Scan for the cell matching the given text and deliver its [x, y] coordinate at center. 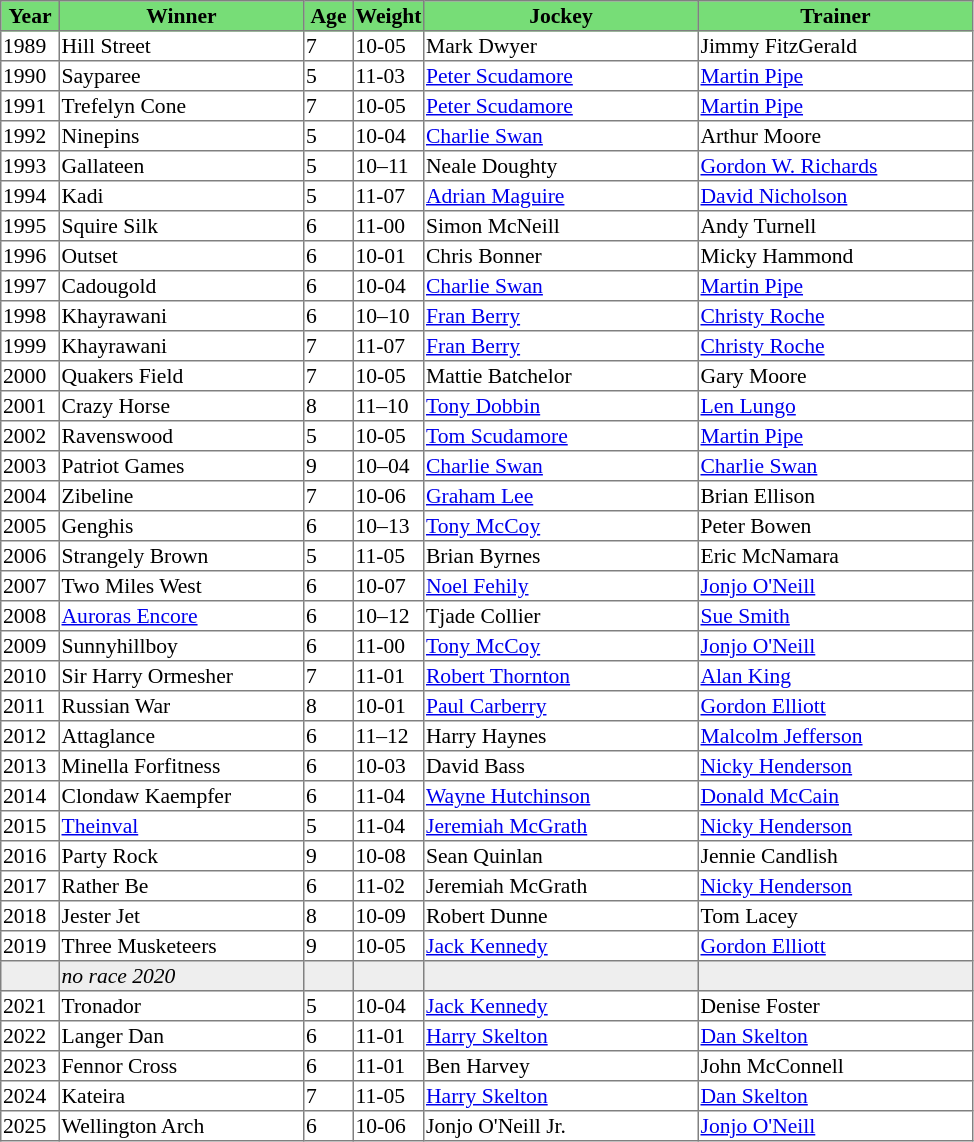
Sayparee [181, 76]
2016 [30, 856]
2005 [30, 526]
Wayne Hutchinson [561, 796]
Zibeline [181, 496]
2011 [30, 706]
Age [329, 16]
2013 [30, 766]
Alan King [835, 676]
Genghis [181, 526]
Tronador [181, 1006]
Len Lungo [835, 406]
2003 [30, 466]
10–12 [388, 616]
11-03 [388, 76]
2000 [30, 376]
Russian War [181, 706]
10–13 [388, 526]
Fennor Cross [181, 1066]
Donald McCain [835, 796]
10-03 [388, 766]
Auroras Encore [181, 616]
Gordon W. Richards [835, 166]
Malcolm Jefferson [835, 736]
10-07 [388, 586]
Patriot Games [181, 466]
Tom Lacey [835, 916]
John McConnell [835, 1066]
Year [30, 16]
2010 [30, 676]
1999 [30, 346]
Trainer [835, 16]
1989 [30, 46]
Graham Lee [561, 496]
Hill Street [181, 46]
1990 [30, 76]
2009 [30, 646]
Peter Bowen [835, 526]
2019 [30, 946]
10-08 [388, 856]
2025 [30, 1126]
Jockey [561, 16]
Kateira [181, 1096]
Wellington Arch [181, 1126]
11–12 [388, 736]
2008 [30, 616]
2001 [30, 406]
2024 [30, 1096]
Jonjo O'Neill Jr. [561, 1126]
Tom Scudamore [561, 436]
1991 [30, 106]
Denise Foster [835, 1006]
1993 [30, 166]
Noel Fehily [561, 586]
Tjade Collier [561, 616]
David Nicholson [835, 196]
Langer Dan [181, 1036]
Crazy Horse [181, 406]
Sue Smith [835, 616]
Theinval [181, 826]
Ninepins [181, 136]
Rather Be [181, 886]
Trefelyn Cone [181, 106]
Ben Harvey [561, 1066]
2012 [30, 736]
1992 [30, 136]
Eric McNamara [835, 556]
Party Rock [181, 856]
1998 [30, 316]
Tony Dobbin [561, 406]
Weight [388, 16]
Chris Bonner [561, 256]
Arthur Moore [835, 136]
Sunnyhillboy [181, 646]
10–04 [388, 466]
1995 [30, 226]
Cadougold [181, 286]
Jennie Candlish [835, 856]
11-02 [388, 886]
Clondaw Kaempfer [181, 796]
11–10 [388, 406]
no race 2020 [181, 976]
Quakers Field [181, 376]
1994 [30, 196]
Simon McNeill [561, 226]
Winner [181, 16]
2023 [30, 1066]
Paul Carberry [561, 706]
2021 [30, 1006]
1996 [30, 256]
Sir Harry Ormesher [181, 676]
Squire Silk [181, 226]
10–11 [388, 166]
2022 [30, 1036]
Attaglance [181, 736]
Ravenswood [181, 436]
Harry Haynes [561, 736]
1997 [30, 286]
2004 [30, 496]
2002 [30, 436]
Three Musketeers [181, 946]
Two Miles West [181, 586]
David Bass [561, 766]
Brian Byrnes [561, 556]
Jimmy FitzGerald [835, 46]
Adrian Maguire [561, 196]
2018 [30, 916]
Minella Forfitness [181, 766]
2006 [30, 556]
Jester Jet [181, 916]
Mark Dwyer [561, 46]
2015 [30, 826]
Kadi [181, 196]
Andy Turnell [835, 226]
Gallateen [181, 166]
Outset [181, 256]
Micky Hammond [835, 256]
2007 [30, 586]
10-09 [388, 916]
Robert Thornton [561, 676]
Brian Ellison [835, 496]
2017 [30, 886]
Robert Dunne [561, 916]
Strangely Brown [181, 556]
10–10 [388, 316]
Sean Quinlan [561, 856]
Mattie Batchelor [561, 376]
Gary Moore [835, 376]
2014 [30, 796]
Neale Doughty [561, 166]
